Capture the cell that displays the provided text and extract its [x, y] central coordinate. 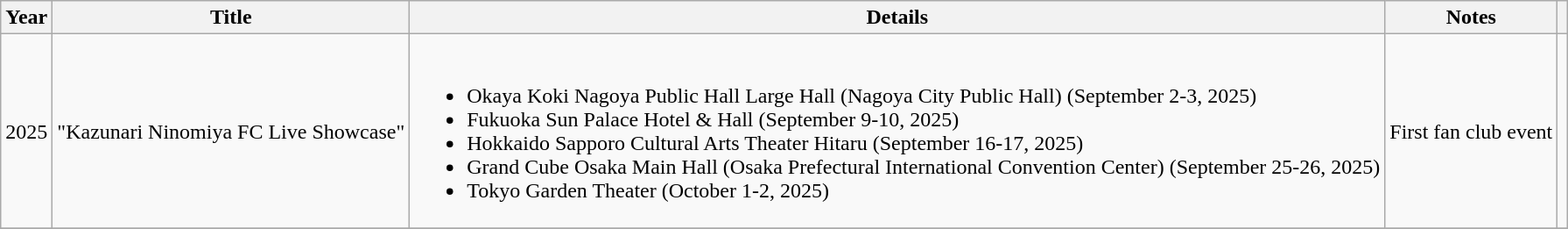
Year [26, 18]
First fan club event [1471, 132]
Notes [1471, 18]
Title [231, 18]
Details [897, 18]
"Kazunari Ninomiya FC Live Showcase" [231, 132]
2025 [26, 132]
